From the cell containing the given text, extract its center point as (x, y) coordinate. 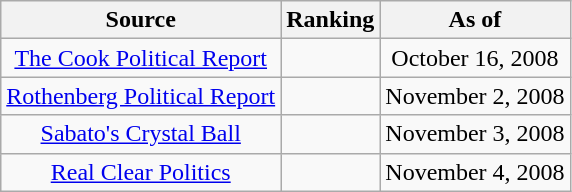
November 4, 2008 (475, 172)
Sabato's Crystal Ball (141, 134)
The Cook Political Report (141, 58)
November 2, 2008 (475, 96)
October 16, 2008 (475, 58)
Rothenberg Political Report (141, 96)
Ranking (330, 20)
As of (475, 20)
Source (141, 20)
Real Clear Politics (141, 172)
November 3, 2008 (475, 134)
